Extract the [x, y] coordinate from the center of the cell holding the provided text.  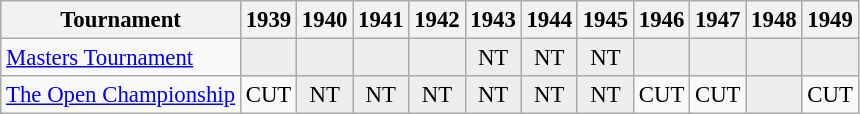
Tournament [121, 20]
1946 [661, 20]
1949 [830, 20]
1948 [774, 20]
1943 [493, 20]
1940 [325, 20]
1947 [718, 20]
Masters Tournament [121, 58]
1945 [605, 20]
1939 [268, 20]
1942 [437, 20]
1941 [381, 20]
1944 [549, 20]
The Open Championship [121, 95]
